Identify which cell holds the provided text, then report its (x, y) central coordinate. 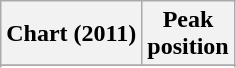
Peak position (188, 34)
Chart (2011) (72, 34)
